Detect which cell encompasses the target text, then output its [X, Y] center coordinate. 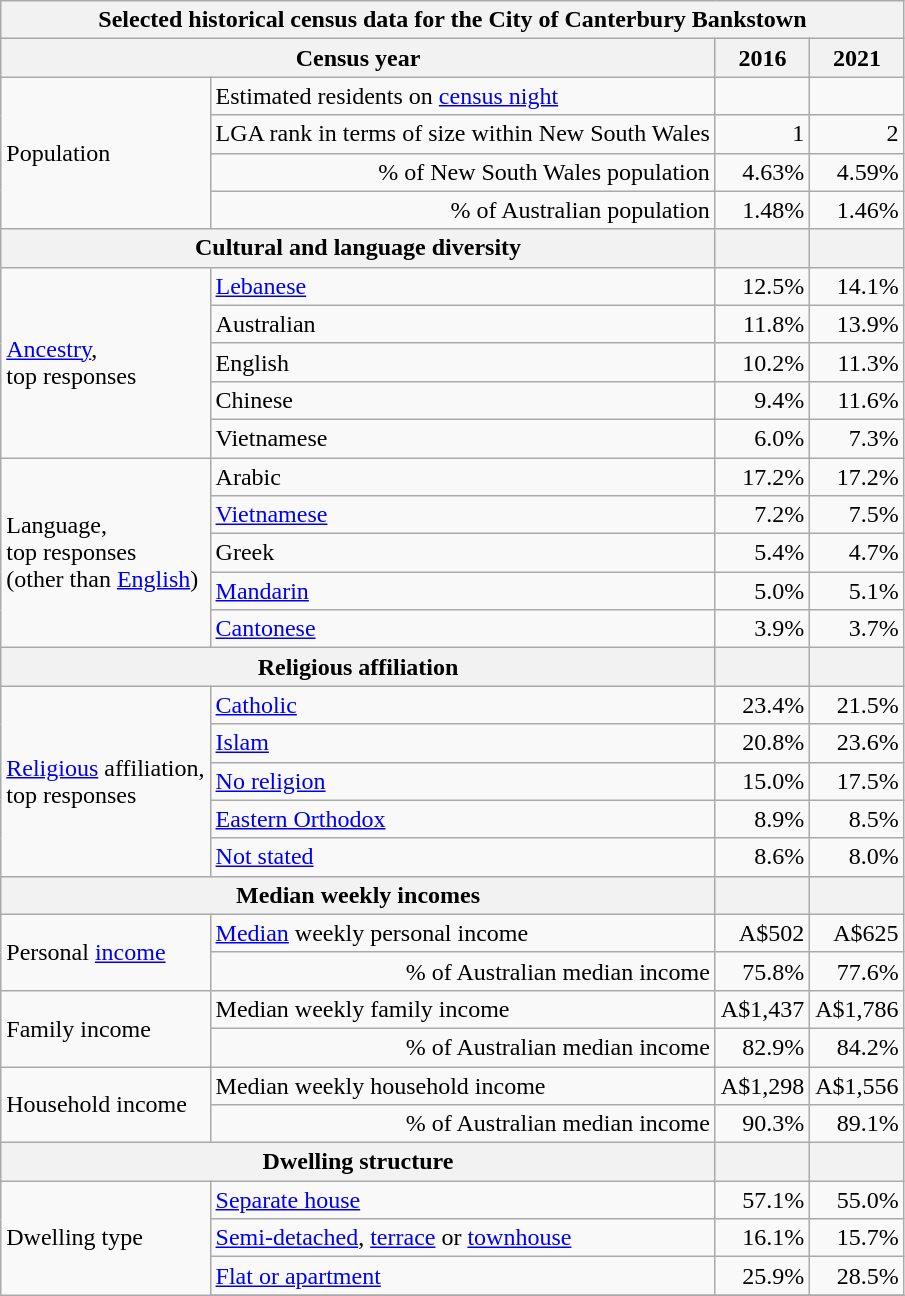
Census year [358, 58]
Cantonese [462, 629]
8.5% [857, 819]
Arabic [462, 477]
Flat or apartment [462, 1276]
11.8% [762, 324]
Catholic [462, 705]
5.1% [857, 591]
15.0% [762, 781]
84.2% [857, 1047]
55.0% [857, 1200]
Population [106, 153]
Not stated [462, 857]
% of New South Wales population [462, 172]
2016 [762, 58]
Chinese [462, 400]
20.8% [762, 743]
16.1% [762, 1238]
Median weekly personal income [462, 933]
Family income [106, 1028]
4.63% [762, 172]
77.6% [857, 971]
Dwelling type [106, 1238]
Religious affiliation [358, 667]
2 [857, 134]
14.1% [857, 286]
57.1% [762, 1200]
Personal income [106, 952]
12.5% [762, 286]
Household income [106, 1104]
1 [762, 134]
% of Australian population [462, 210]
82.9% [762, 1047]
15.7% [857, 1238]
Language,top responses(other than English) [106, 553]
Median weekly incomes [358, 895]
A$1,786 [857, 1009]
A$1,556 [857, 1085]
8.0% [857, 857]
4.7% [857, 553]
Median weekly household income [462, 1085]
89.1% [857, 1124]
8.6% [762, 857]
Ancestry,top responses [106, 362]
A$1,298 [762, 1085]
A$625 [857, 933]
No religion [462, 781]
Estimated residents on census night [462, 96]
2021 [857, 58]
5.0% [762, 591]
A$1,437 [762, 1009]
Eastern Orthodox [462, 819]
75.8% [762, 971]
28.5% [857, 1276]
90.3% [762, 1124]
1.48% [762, 210]
1.46% [857, 210]
3.7% [857, 629]
Separate house [462, 1200]
Australian [462, 324]
7.3% [857, 438]
Religious affiliation,top responses [106, 781]
10.2% [762, 362]
English [462, 362]
Cultural and language diversity [358, 248]
11.3% [857, 362]
Greek [462, 553]
5.4% [762, 553]
23.4% [762, 705]
23.6% [857, 743]
6.0% [762, 438]
Semi-detached, terrace or townhouse [462, 1238]
7.5% [857, 515]
Dwelling structure [358, 1162]
A$502 [762, 933]
7.2% [762, 515]
9.4% [762, 400]
Median weekly family income [462, 1009]
LGA rank in terms of size within New South Wales [462, 134]
Lebanese [462, 286]
25.9% [762, 1276]
Mandarin [462, 591]
3.9% [762, 629]
21.5% [857, 705]
Islam [462, 743]
17.5% [857, 781]
4.59% [857, 172]
8.9% [762, 819]
Selected historical census data for the City of Canterbury Bankstown [452, 20]
11.6% [857, 400]
13.9% [857, 324]
